Identify which cell holds the provided text, then report its [x, y] central coordinate. 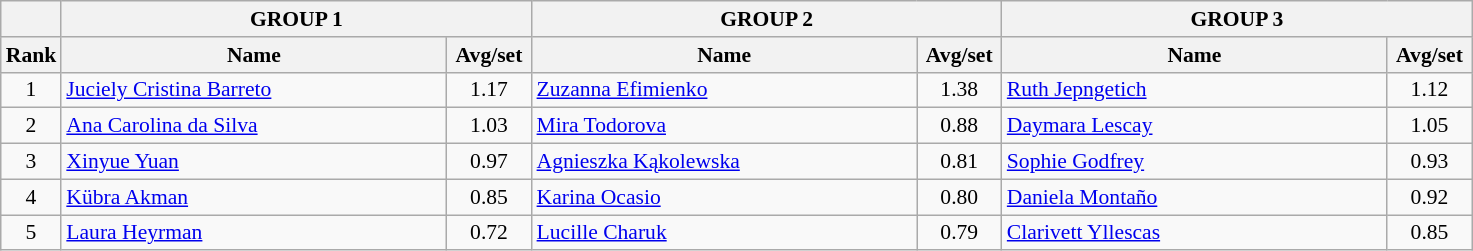
Laura Heyrman [254, 233]
1.03 [488, 126]
Daymara Lescay [1194, 126]
Juciely Cristina Barreto [254, 90]
Lucille Charuk [724, 233]
0.72 [488, 233]
GROUP 1 [296, 19]
4 [32, 197]
Kübra Akman [254, 197]
0.88 [960, 126]
1.38 [960, 90]
Daniela Montaño [1194, 197]
0.92 [1430, 197]
Clarivett Yllescas [1194, 233]
GROUP 3 [1237, 19]
3 [32, 162]
1.17 [488, 90]
Ana Carolina da Silva [254, 126]
0.93 [1430, 162]
1.12 [1430, 90]
0.81 [960, 162]
2 [32, 126]
Agnieszka Kąkolewska [724, 162]
Zuzanna Efimienko [724, 90]
5 [32, 233]
1.05 [1430, 126]
Karina Ocasio [724, 197]
Rank [32, 55]
0.80 [960, 197]
Sophie Godfrey [1194, 162]
0.97 [488, 162]
GROUP 2 [767, 19]
Ruth Jepngetich [1194, 90]
1 [32, 90]
0.79 [960, 233]
Xinyue Yuan [254, 162]
Mira Todorova [724, 126]
